Extract the (x, y) coordinate from the center of the cell holding the provided text.  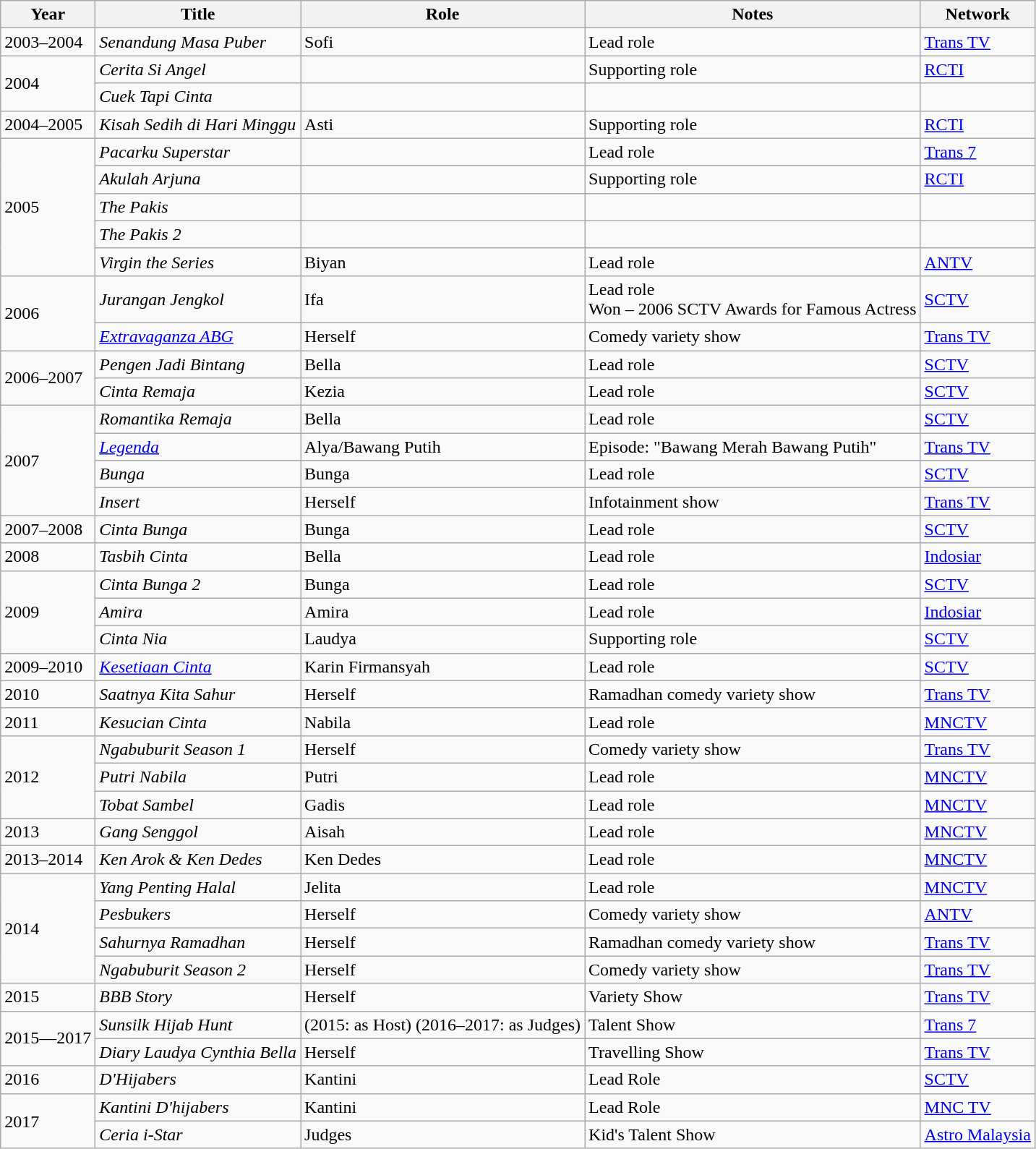
Jelita (442, 887)
Pesbukers (198, 915)
Virgin the Series (198, 262)
2011 (48, 722)
MNC TV (977, 1107)
Ngabuburit Season 1 (198, 749)
2014 (48, 928)
D'Hijabers (198, 1080)
Nabila (442, 722)
Putri Nabila (198, 777)
Ifa (442, 299)
Tasbih Cinta (198, 557)
Saatnya Kita Sahur (198, 694)
Cuek Tapi Cinta (198, 97)
Jurangan Jengkol (198, 299)
Gang Senggol (198, 832)
Sunsilk Hijab Hunt (198, 1025)
2015—2017 (48, 1038)
2009–2010 (48, 667)
Kid's Talent Show (753, 1135)
2008 (48, 557)
Cinta Nia (198, 639)
2013 (48, 832)
2006–2007 (48, 377)
Kantini D'hijabers (198, 1107)
Sahurnya Ramadhan (198, 942)
Ken Dedes (442, 860)
Akulah Arjuna (198, 179)
BBB Story (198, 997)
Laudya (442, 639)
Senandung Masa Puber (198, 42)
Kesucian Cinta (198, 722)
The Pakis 2 (198, 234)
Aisah (442, 832)
Yang Penting Halal (198, 887)
2013–2014 (48, 860)
Sofi (442, 42)
Ceria i-Star (198, 1135)
2007–2008 (48, 529)
2006 (48, 312)
2017 (48, 1121)
Pacarku Superstar (198, 152)
Cinta Remaja (198, 392)
Tobat Sambel (198, 805)
Biyan (442, 262)
Cerita Si Angel (198, 69)
Diary Laudya Cynthia Bella (198, 1052)
Romantika Remaja (198, 419)
The Pakis (198, 207)
2012 (48, 777)
Episode: "Bawang Merah Bawang Putih" (753, 447)
Legenda (198, 447)
Pengen Jadi Bintang (198, 364)
Karin Firmansyah (442, 667)
Year (48, 14)
2010 (48, 694)
Notes (753, 14)
Ken Arok & Ken Dedes (198, 860)
Putri (442, 777)
2016 (48, 1080)
Kesetiaan Cinta (198, 667)
2003–2004 (48, 42)
Kisah Sedih di Hari Minggu (198, 124)
Asti (442, 124)
Alya/Bawang Putih (442, 447)
Title (198, 14)
Variety Show (753, 997)
2004–2005 (48, 124)
2009 (48, 612)
2015 (48, 997)
Travelling Show (753, 1052)
Network (977, 14)
Gadis (442, 805)
Role (442, 14)
Ngabuburit Season 2 (198, 970)
2004 (48, 83)
Judges (442, 1135)
Cinta Bunga 2 (198, 584)
Talent Show (753, 1025)
Astro Malaysia (977, 1135)
2005 (48, 207)
Insert (198, 502)
Extravaganza ABG (198, 336)
Kezia (442, 392)
(2015: as Host) (2016–2017: as Judges) (442, 1025)
Lead role Won – 2006 SCTV Awards for Famous Actress (753, 299)
2007 (48, 461)
Cinta Bunga (198, 529)
Infotainment show (753, 502)
